Pinpoint the cell where the given text exists, returning its (X, Y) midpoint coordinate. 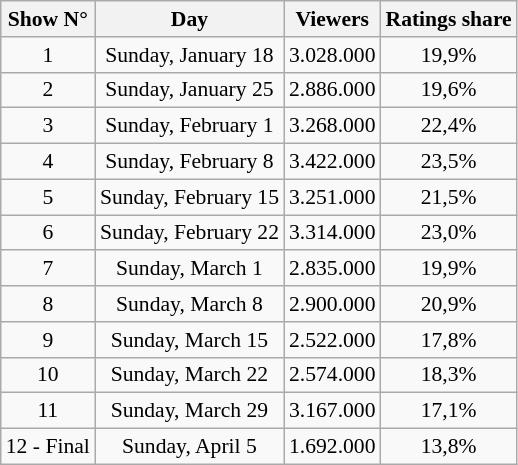
3.028.000 (332, 55)
Day (190, 19)
Sunday, March 22 (190, 375)
22,4% (448, 126)
17,8% (448, 340)
1.692.000 (332, 447)
3.422.000 (332, 162)
23,0% (448, 233)
10 (48, 375)
4 (48, 162)
20,9% (448, 304)
5 (48, 197)
Sunday, March 8 (190, 304)
7 (48, 269)
3.167.000 (332, 411)
Sunday, March 29 (190, 411)
13,8% (448, 447)
2.886.000 (332, 90)
Sunday, February 8 (190, 162)
3.268.000 (332, 126)
1 (48, 55)
11 (48, 411)
6 (48, 233)
Sunday, March 1 (190, 269)
Sunday, January 25 (190, 90)
3.251.000 (332, 197)
Sunday, March 15 (190, 340)
17,1% (448, 411)
Sunday, April 5 (190, 447)
12 - Final (48, 447)
Sunday, January 18 (190, 55)
9 (48, 340)
18,3% (448, 375)
2.574.000 (332, 375)
2.522.000 (332, 340)
2.900.000 (332, 304)
Ratings share (448, 19)
3.314.000 (332, 233)
2 (48, 90)
Sunday, February 22 (190, 233)
23,5% (448, 162)
21,5% (448, 197)
Sunday, February 1 (190, 126)
19,6% (448, 90)
Viewers (332, 19)
8 (48, 304)
2.835.000 (332, 269)
Show N° (48, 19)
3 (48, 126)
Sunday, February 15 (190, 197)
